Extract the [X, Y] coordinate from the center of the cell holding the provided text.  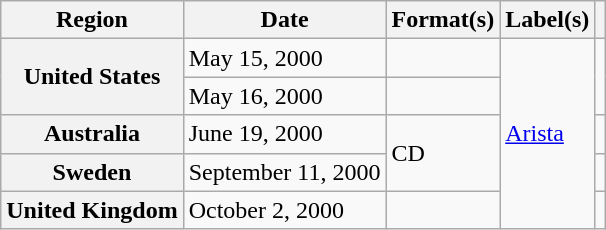
October 2, 2000 [284, 210]
Label(s) [548, 20]
United Kingdom [92, 210]
Format(s) [443, 20]
Sweden [92, 172]
United States [92, 77]
CD [443, 153]
September 11, 2000 [284, 172]
Arista [548, 134]
Date [284, 20]
May 15, 2000 [284, 58]
May 16, 2000 [284, 96]
June 19, 2000 [284, 134]
Australia [92, 134]
Region [92, 20]
